From the cell containing the given text, extract its center point as (X, Y) coordinate. 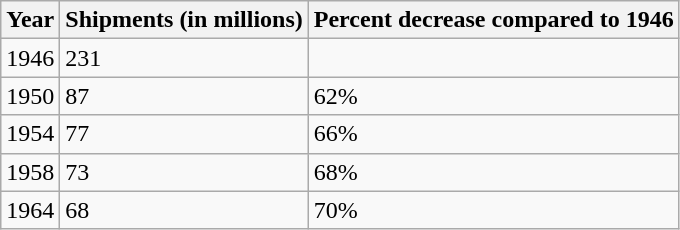
Year (30, 20)
68% (494, 172)
231 (184, 58)
77 (184, 134)
62% (494, 96)
1950 (30, 96)
1954 (30, 134)
66% (494, 134)
1946 (30, 58)
Shipments (in millions) (184, 20)
70% (494, 210)
73 (184, 172)
68 (184, 210)
1964 (30, 210)
1958 (30, 172)
Percent decrease compared to 1946 (494, 20)
87 (184, 96)
